Capture the cell that displays the provided text and extract its [x, y] central coordinate. 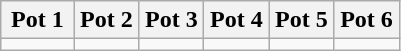
Pot 1 [38, 20]
Pot 5 [302, 20]
Pot 2 [106, 20]
Pot 6 [366, 20]
Pot 4 [236, 20]
Pot 3 [172, 20]
